Locate the cell with the specified text and output its [x, y] center coordinate. 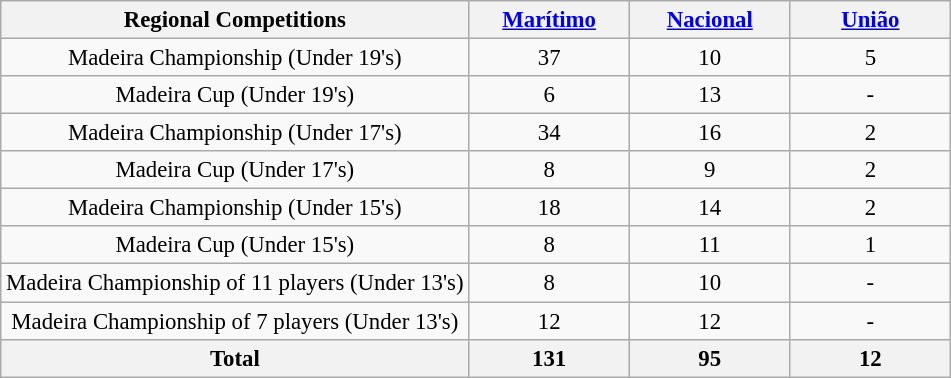
18 [550, 208]
Madeira Championship of 7 players (Under 13's) [235, 321]
Regional Competitions [235, 20]
37 [550, 58]
União [870, 20]
Madeira Cup (Under 15's) [235, 245]
Madeira Championship of 11 players (Under 13's) [235, 283]
34 [550, 133]
9 [710, 170]
Madeira Championship (Under 15's) [235, 208]
1 [870, 245]
Marítimo [550, 20]
95 [710, 358]
Madeira Cup (Under 17's) [235, 170]
Madeira Championship (Under 17's) [235, 133]
Total [235, 358]
Madeira Cup (Under 19's) [235, 95]
5 [870, 58]
13 [710, 95]
6 [550, 95]
Madeira Championship (Under 19's) [235, 58]
14 [710, 208]
16 [710, 133]
11 [710, 245]
Nacional [710, 20]
131 [550, 358]
